From the cell containing the given text, extract its center point as [x, y] coordinate. 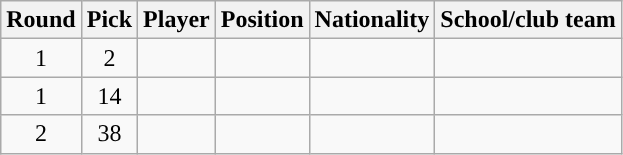
Position [262, 20]
14 [109, 96]
38 [109, 134]
Pick [109, 20]
Nationality [372, 20]
Round [41, 20]
Player [177, 20]
School/club team [528, 20]
